Capture the cell that displays the provided text and extract its [X, Y] central coordinate. 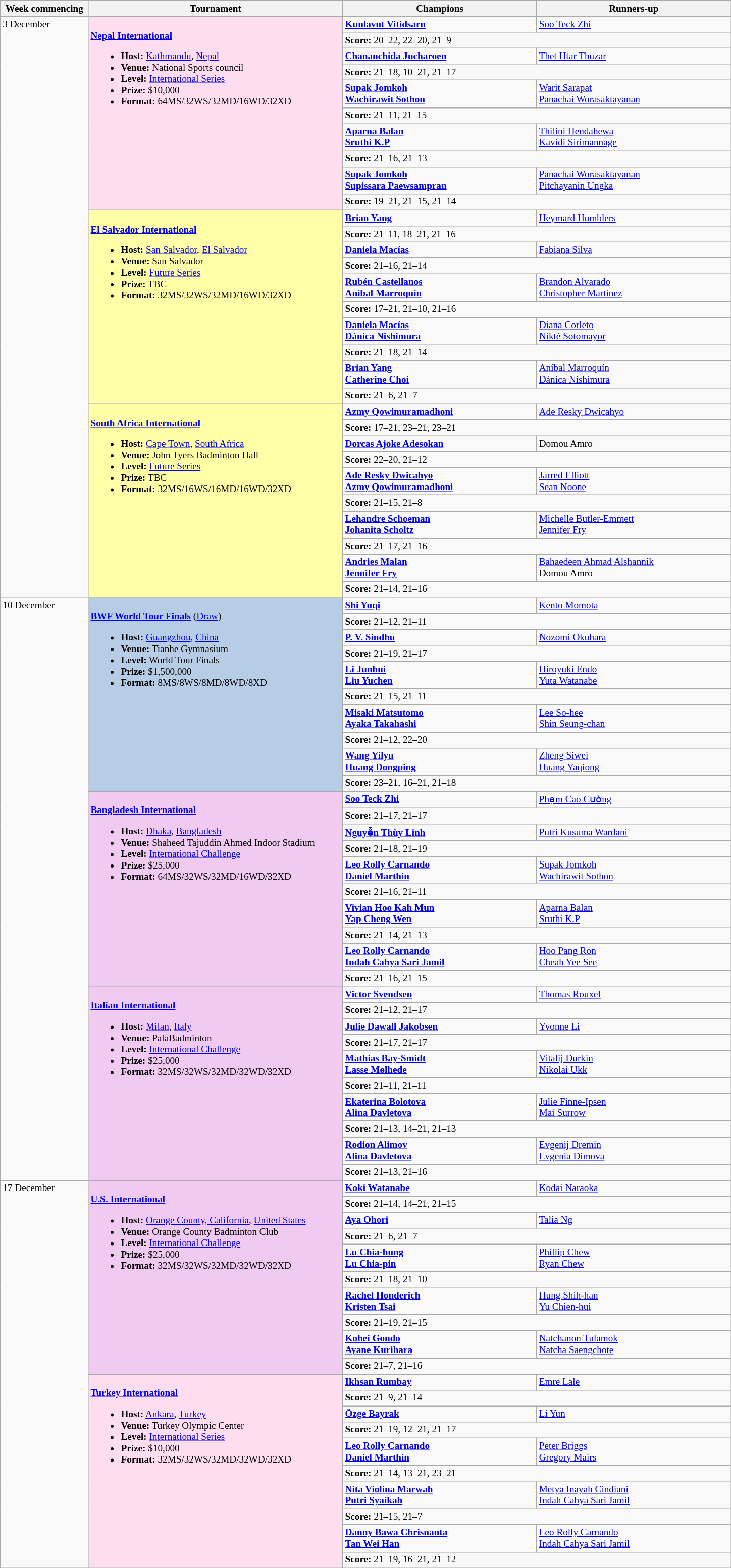
Score: 21–16, 21–14 [537, 266]
Daniela Macías [440, 250]
Andries Malan Jennifer Fry [440, 568]
Ade Resky Dwicahyo [634, 412]
Score: 21–13, 14–21, 21–13 [537, 1129]
Brian Yang [440, 218]
Chananchida Jucharoen [440, 56]
17 December [44, 1374]
Italian InternationalHost: Milan, ItalyVenue: PalaBadmintonLevel: International ChallengePrize: $25,000Format: 32MS/32WS/32MD/32WD/32XD [216, 1084]
Evgenij Dremin Evgenia Dimova [634, 1151]
Hiroyuki Endo Yuta Watanabe [634, 675]
Score: 21–16, 21–13 [537, 159]
Zheng Siwei Huang Yaqiong [634, 762]
Nguyễn Thùy Linh [440, 833]
Score: 21–12, 21–17 [537, 1010]
Score: 21–15, 21–11 [537, 697]
Score: 21–19, 21–15 [537, 1323]
Score: 21–12, 22–20 [537, 740]
Score: 17–21, 21–10, 21–16 [537, 309]
Score: 21–16, 21–11 [537, 892]
Score: 21–18, 21–10 [537, 1279]
Runners-up [634, 9]
Score: 21–19, 12–21, 21–17 [537, 1430]
Score: 21–13, 21–16 [537, 1172]
Natchanon Tulamok Natcha Saengchote [634, 1344]
Diana Corleto Nikté Sotomayor [634, 331]
Daniela Macías Dánica Nishimura [440, 331]
Li Yun [634, 1414]
3 December [44, 307]
Score: 21–14, 13–21, 23–21 [537, 1473]
Aníbal Marroquín Dánica Nishimura [634, 374]
Score: 21–15, 21–7 [537, 1517]
Kento Momota [634, 606]
Score: 21–12, 21–11 [537, 622]
Talia Ng [634, 1220]
Phạm Cao Cường [634, 799]
Brandon Alvarado Christopher Martínez [634, 288]
Hung Shih-han Yu Chien-hui [634, 1301]
Tournament [216, 9]
Danny Bawa Chrisnanta Tan Wei Han [440, 1538]
Brian Yang Catherine Choi [440, 374]
Misaki Matsutomo Ayaka Takahashi [440, 718]
Rodion Alimov Alina Davletova [440, 1151]
Ade Resky Dwicahyo Azmy Qowimuramadhoni [440, 481]
Thilini Hendahewa Kavidi Sirimannage [634, 137]
Nepal InternationalHost: Kathmandu, NepalVenue: National Sports councilLevel: International SeriesPrize: $10,000Format: 64MS/32WS/32MD/16WD/32XD [216, 113]
Koki Watanabe [440, 1188]
Peter Briggs Gregory Mairs [634, 1451]
BWF World Tour Finals (Draw)Host: Guangzhou, ChinaVenue: Tianhe GymnasiumLevel: World Tour FinalsPrize: $1,500,000Format: 8MS/8WS/8MD/8WD/8XD [216, 694]
Score: 21–19, 21–17 [537, 654]
Ikhsan Rumbay [440, 1382]
Ekaterina Bolotova Alina Davletova [440, 1107]
Score: 17–21, 23–21, 23–21 [537, 428]
Score: 22–20, 21–12 [537, 460]
Thomas Rouxel [634, 995]
Score: 21–18, 10–21, 21–17 [537, 72]
10 December [44, 889]
Thet Htar Thuzar [634, 56]
Dorcas Ajoke Adesokan [440, 444]
Champions [440, 9]
Warit Sarapat Panachai Worasaktayanan [634, 94]
Julie Dawall Jakobsen [440, 1026]
Kunlavut Vitidsarn [440, 24]
Azmy Qowimuramadhoni [440, 412]
Kodai Naraoka [634, 1188]
Vivian Hoo Kah Mun Yap Cheng Wen [440, 913]
Rubén Castellanos Aníbal Marroquín [440, 288]
Victor Svendsen [440, 995]
Nozomi Okuhara [634, 637]
Mathias Bay-Smidt Lasse Mølhede [440, 1064]
Week commencing [44, 9]
Score: 21–11, 21–11 [537, 1086]
Score: 21–16, 21–15 [537, 979]
Panachai Worasaktayanan Pitchayanin Ungka [634, 180]
Nita Violina Marwah Putri Syaikah [440, 1495]
Score: 21–14, 14–21, 21–15 [537, 1204]
Bahaedeen Ahmad Alshannik Domou Amro [634, 568]
Supak Jomkoh Supissara Paewsampran [440, 180]
Lehandre Schoeman Johanita Scholtz [440, 524]
Rachel Honderich Kristen Tsai [440, 1301]
Vitalij Durkin Nikolai Ukk [634, 1064]
South Africa InternationalHost: Cape Town, South AfricaVenue: John Tyers Badminton HallLevel: Future SeriesPrize: TBCFormat: 32MS/16WS/16MD/16WD/32XD [216, 501]
Özge Bayrak [440, 1414]
Heymard Humblers [634, 218]
Metya Inayah Cindiani Indah Cahya Sari Jamil [634, 1495]
Lee So-hee Shin Seung-chan [634, 718]
Score: 21–11, 21–15 [537, 116]
Score: 20–22, 22–20, 21–9 [537, 40]
Score: 21–14, 21–16 [537, 589]
Score: 21–19, 16–21, 21–12 [537, 1560]
Hoo Pang Ron Cheah Yee See [634, 957]
Domou Amro [634, 444]
Aya Ohori [440, 1220]
Score: 23–21, 16–21, 21–18 [537, 783]
Score: 21–7, 21–16 [537, 1366]
Score: 21–11, 18–21, 21–16 [537, 234]
Phillip Chew Ryan Chew [634, 1258]
Fabiana Silva [634, 250]
Score: 21–9, 21–14 [537, 1398]
Turkey InternationalHost: Ankara, TurkeyVenue: Turkey Olympic CenterLevel: International SeriesPrize: $10,000Format: 32MS/32WS/32MD/32WD/32XD [216, 1471]
Score: 21–15, 21–8 [537, 503]
Jarred Elliott Sean Noone [634, 481]
Lu Chia-hung Lu Chia-pin [440, 1258]
Yvonne Li [634, 1026]
El Salvador InternationalHost: San Salvador, El SalvadorVenue: San SalvadorLevel: Future SeriesPrize: TBCFormat: 32MS/32WS/32MD/16WD/32XD [216, 307]
P. V. Sindhu [440, 637]
Score: 21–14, 21–13 [537, 935]
Emre Lale [634, 1382]
Score: 19–21, 21–15, 21–14 [537, 202]
Julie Finne-Ipsen Mai Surrow [634, 1107]
Score: 21–18, 21–19 [537, 849]
Shi Yuqi [440, 606]
Li Junhui Liu Yuchen [440, 675]
Score: 21–18, 21–14 [537, 353]
Michelle Butler-Emmett Jennifer Fry [634, 524]
Score: 21–17, 21–16 [537, 546]
Putri Kusuma Wardani [634, 833]
Kohei Gondo Ayane Kurihara [440, 1344]
Wang Yilyu Huang Dongping [440, 762]
